Extract the [X, Y] coordinate from the center of the cell holding the provided text.  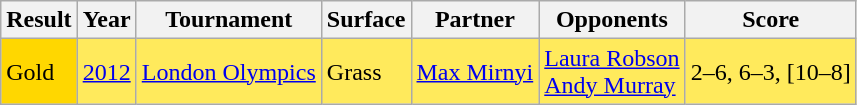
2012 [106, 72]
Score [770, 20]
London Olympics [228, 72]
Max Mirnyi [475, 72]
Gold [39, 72]
Opponents [612, 20]
Grass [366, 72]
Surface [366, 20]
Year [106, 20]
Result [39, 20]
2–6, 6–3, [10–8] [770, 72]
Tournament [228, 20]
Laura Robson Andy Murray [612, 72]
Partner [475, 20]
